Pinpoint the cell where the given text exists, returning its [x, y] midpoint coordinate. 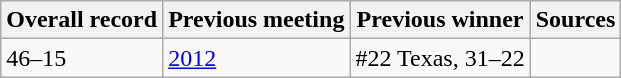
2012 [256, 58]
Previous meeting [256, 20]
Overall record [82, 20]
Previous winner [440, 20]
Sources [576, 20]
46–15 [82, 58]
#22 Texas, 31–22 [440, 58]
